Detect which cell encompasses the target text, then output its [X, Y] center coordinate. 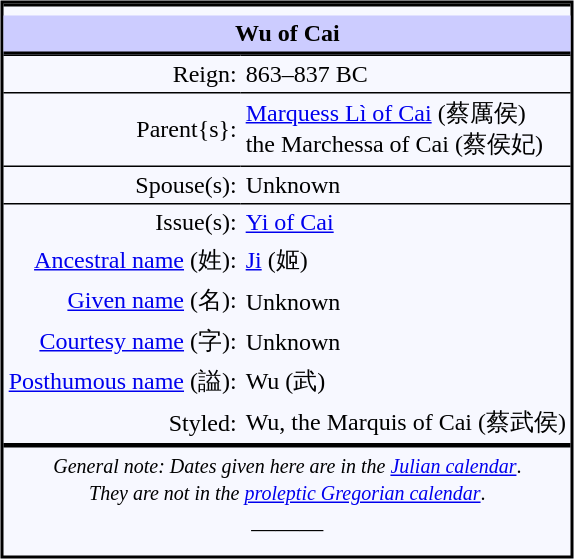
Spouse(s): [122, 185]
Ancestral name (姓): [122, 260]
Courtesy name (字): [122, 342]
——— [287, 528]
863–837 BC [406, 73]
Issue(s): [122, 222]
Reign: [122, 73]
Given name (名): [122, 301]
Marquess Lì of Cai (蔡厲侯) the Marchessa of Cai (蔡侯妃) [406, 129]
General note: Dates given here are in the Julian calendar.They are not in the proleptic Gregorian calendar. [287, 477]
Wu of Cai [287, 36]
Ji (姬) [406, 260]
Wu, the Marquis of Cai (蔡武侯) [406, 422]
Parent{s}: [122, 129]
Yi of Cai [406, 222]
Wu (武) [406, 382]
Posthumous name (謚): [122, 382]
Styled: [122, 422]
